From the cell containing the given text, extract its center point as (x, y) coordinate. 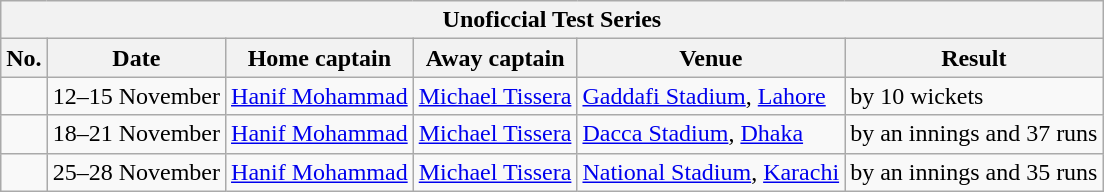
Gaddafi Stadium, Lahore (711, 96)
Date (136, 58)
No. (24, 58)
by an innings and 35 runs (974, 172)
by an innings and 37 runs (974, 134)
Result (974, 58)
Unoficcial Test Series (552, 20)
Away captain (495, 58)
Venue (711, 58)
Dacca Stadium, Dhaka (711, 134)
National Stadium, Karachi (711, 172)
12–15 November (136, 96)
25–28 November (136, 172)
Home captain (320, 58)
18–21 November (136, 134)
by 10 wickets (974, 96)
